Identify which cell holds the provided text, then report its (x, y) central coordinate. 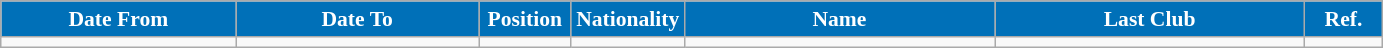
Last Club (1150, 19)
Nationality (628, 19)
Ref. (1344, 19)
Name (839, 19)
Date From (118, 19)
Position (524, 19)
Date To (358, 19)
